From the cell containing the given text, extract its center point as (X, Y) coordinate. 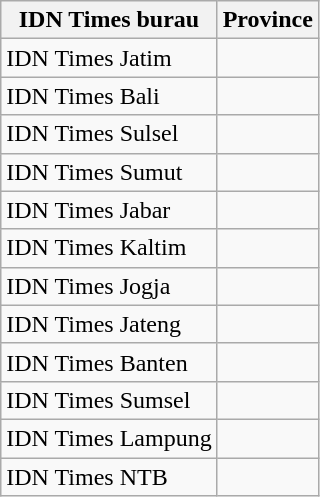
IDN Times Kaltim (109, 248)
IDN Times Sumut (109, 172)
IDN Times Banten (109, 362)
IDN Times Sulsel (109, 134)
IDN Times Lampung (109, 438)
IDN Times Jateng (109, 324)
IDN Times NTB (109, 477)
IDN Times Jogja (109, 286)
IDN Times burau (109, 20)
IDN Times Sumsel (109, 400)
IDN Times Jatim (109, 58)
IDN Times Jabar (109, 210)
IDN Times Bali (109, 96)
Province (268, 20)
